Search for the cell housing the specified text and yield its (x, y) center coordinate. 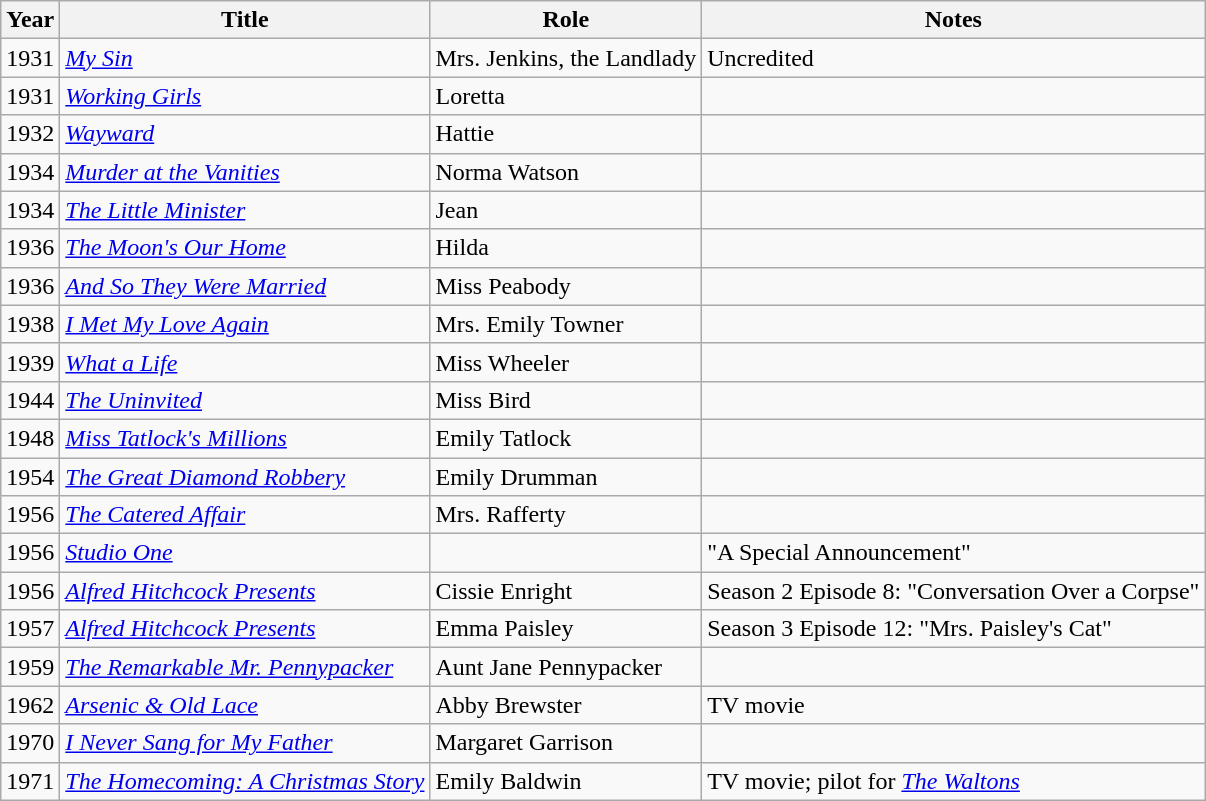
What a Life (245, 362)
Mrs. Emily Towner (566, 324)
The Great Diamond Robbery (245, 477)
The Homecoming: A Christmas Story (245, 781)
1970 (30, 743)
Emma Paisley (566, 629)
Wayward (245, 134)
Title (245, 20)
The Uninvited (245, 400)
TV movie (954, 705)
The Little Minister (245, 210)
Miss Wheeler (566, 362)
1938 (30, 324)
TV movie; pilot for The Waltons (954, 781)
Studio One (245, 553)
Hattie (566, 134)
Uncredited (954, 58)
1948 (30, 438)
Year (30, 20)
Working Girls (245, 96)
Murder at the Vanities (245, 172)
Arsenic & Old Lace (245, 705)
Mrs. Rafferty (566, 515)
Aunt Jane Pennypacker (566, 667)
Miss Tatlock's Millions (245, 438)
Emily Tatlock (566, 438)
"A Special Announcement" (954, 553)
The Remarkable Mr. Pennypacker (245, 667)
The Moon's Our Home (245, 248)
Mrs. Jenkins, the Landlady (566, 58)
Emily Drumman (566, 477)
Jean (566, 210)
Hilda (566, 248)
1944 (30, 400)
I Met My Love Again (245, 324)
1939 (30, 362)
Season 3 Episode 12: "Mrs. Paisley's Cat" (954, 629)
The Catered Affair (245, 515)
And So They Were Married (245, 286)
Margaret Garrison (566, 743)
1957 (30, 629)
Abby Brewster (566, 705)
Cissie Enright (566, 591)
Miss Bird (566, 400)
I Never Sang for My Father (245, 743)
1954 (30, 477)
Role (566, 20)
Emily Baldwin (566, 781)
1932 (30, 134)
Miss Peabody (566, 286)
Norma Watson (566, 172)
Notes (954, 20)
Loretta (566, 96)
Season 2 Episode 8: "Conversation Over a Corpse" (954, 591)
1971 (30, 781)
My Sin (245, 58)
1959 (30, 667)
1962 (30, 705)
